Scan for the cell matching the given text and deliver its (X, Y) coordinate at center. 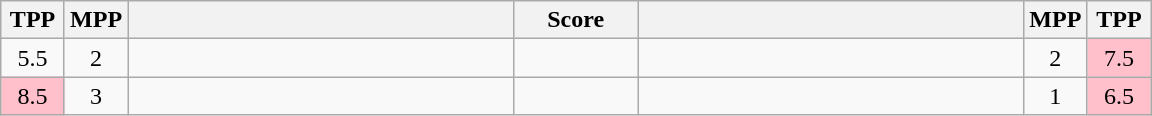
8.5 (33, 96)
Score (576, 20)
6.5 (1119, 96)
3 (96, 96)
5.5 (33, 58)
7.5 (1119, 58)
1 (1056, 96)
